Search for the cell housing the specified text and yield its [x, y] center coordinate. 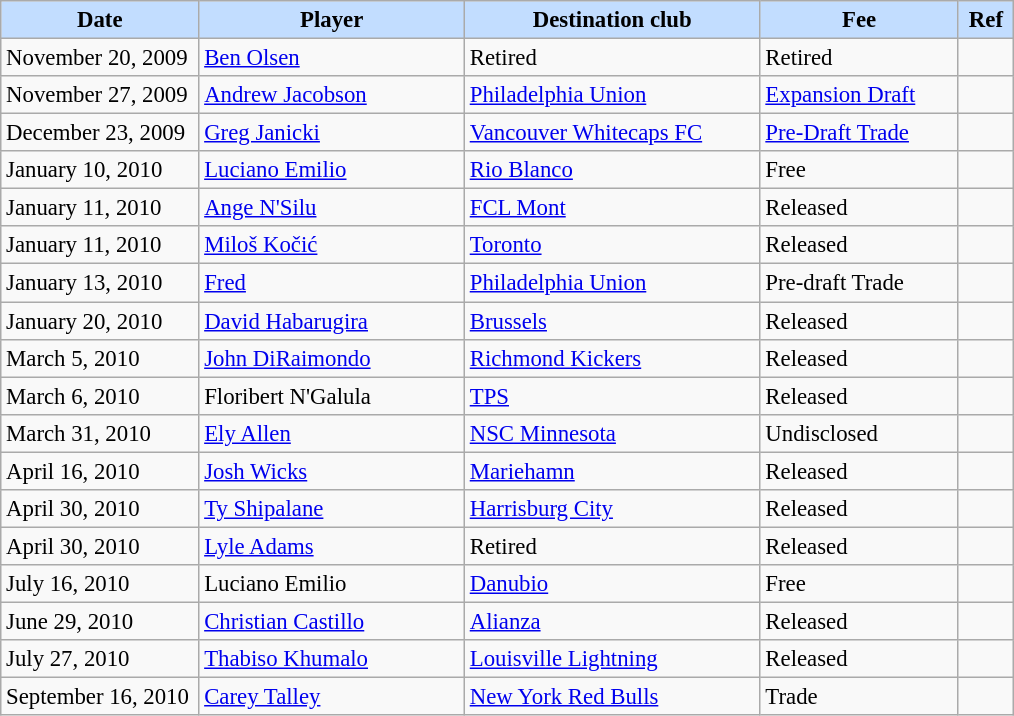
Fred [332, 283]
Pre-draft Trade [859, 283]
Alianza [612, 621]
November 20, 2009 [100, 58]
Josh Wicks [332, 471]
January 10, 2010 [100, 170]
June 29, 2010 [100, 621]
Pre-Draft Trade [859, 133]
NSC Minnesota [612, 433]
David Habarugira [332, 321]
Trade [859, 697]
Ty Shipalane [332, 509]
April 16, 2010 [100, 471]
November 27, 2009 [100, 95]
Ange N'Silu [332, 208]
Ben Olsen [332, 58]
Lyle Adams [332, 546]
Thabiso Khumalo [332, 659]
Toronto [612, 245]
Fee [859, 20]
John DiRaimondo [332, 358]
Louisville Lightning [612, 659]
December 23, 2009 [100, 133]
Player [332, 20]
Ref [986, 20]
January 13, 2010 [100, 283]
March 31, 2010 [100, 433]
Miloš Kočić [332, 245]
Greg Janicki [332, 133]
Harrisburg City [612, 509]
Brussels [612, 321]
July 16, 2010 [100, 584]
March 6, 2010 [100, 396]
TPS [612, 396]
Danubio [612, 584]
Expansion Draft [859, 95]
January 20, 2010 [100, 321]
Ely Allen [332, 433]
Andrew Jacobson [332, 95]
Vancouver Whitecaps FC [612, 133]
Floribert N'Galula [332, 396]
July 27, 2010 [100, 659]
FCL Mont [612, 208]
Rio Blanco [612, 170]
Mariehamn [612, 471]
September 16, 2010 [100, 697]
Carey Talley [332, 697]
March 5, 2010 [100, 358]
Christian Castillo [332, 621]
Destination club [612, 20]
Undisclosed [859, 433]
Date [100, 20]
New York Red Bulls [612, 697]
Richmond Kickers [612, 358]
